Extract the (x, y) coordinate from the center of the cell holding the provided text.  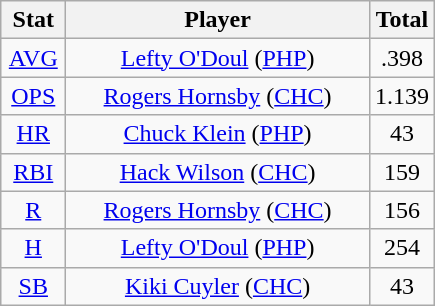
AVG (34, 58)
Player (218, 20)
Kiki Cuyler (CHC) (218, 286)
R (34, 210)
SB (34, 286)
RBI (34, 172)
Total (402, 20)
.398 (402, 58)
HR (34, 134)
Hack Wilson (CHC) (218, 172)
156 (402, 210)
159 (402, 172)
H (34, 248)
Stat (34, 20)
Chuck Klein (PHP) (218, 134)
254 (402, 248)
OPS (34, 96)
1.139 (402, 96)
